Return the (X, Y) coordinate for the center point of the cell that contains the specified text.  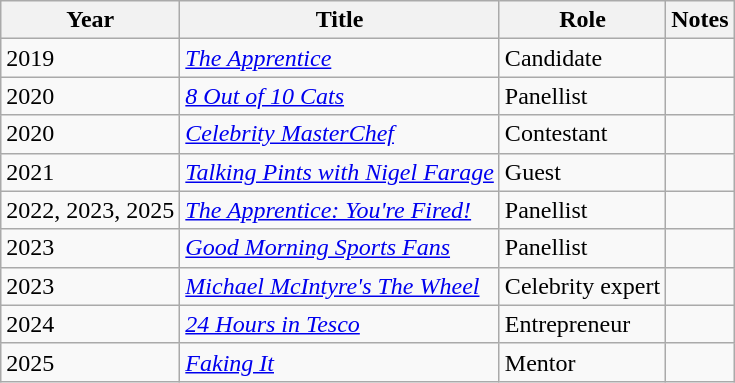
2021 (90, 172)
2024 (90, 324)
Celebrity MasterChef (340, 134)
Good Morning Sports Fans (340, 248)
Michael McIntyre's The Wheel (340, 286)
Guest (582, 172)
The Apprentice: You're Fired! (340, 210)
24 Hours in Tesco (340, 324)
Role (582, 20)
8 Out of 10 Cats (340, 96)
Notes (700, 20)
Mentor (582, 362)
Title (340, 20)
Candidate (582, 58)
Faking It (340, 362)
Talking Pints with Nigel Farage (340, 172)
Celebrity expert (582, 286)
Year (90, 20)
2022, 2023, 2025 (90, 210)
The Apprentice (340, 58)
2025 (90, 362)
2019 (90, 58)
Contestant (582, 134)
Entrepreneur (582, 324)
